Return the (x, y) coordinate for the center point of the cell that contains the specified text.  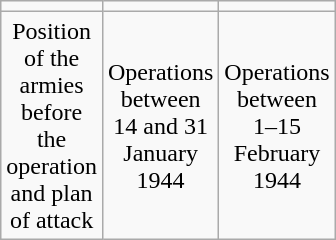
Operations between 14 and 31 January 1944 (160, 126)
Operations between 1–15 February 1944 (277, 126)
Position of the armies before the operation and plan of attack (52, 126)
